Provide the [X, Y] coordinate of the cell's center where the given text is located.  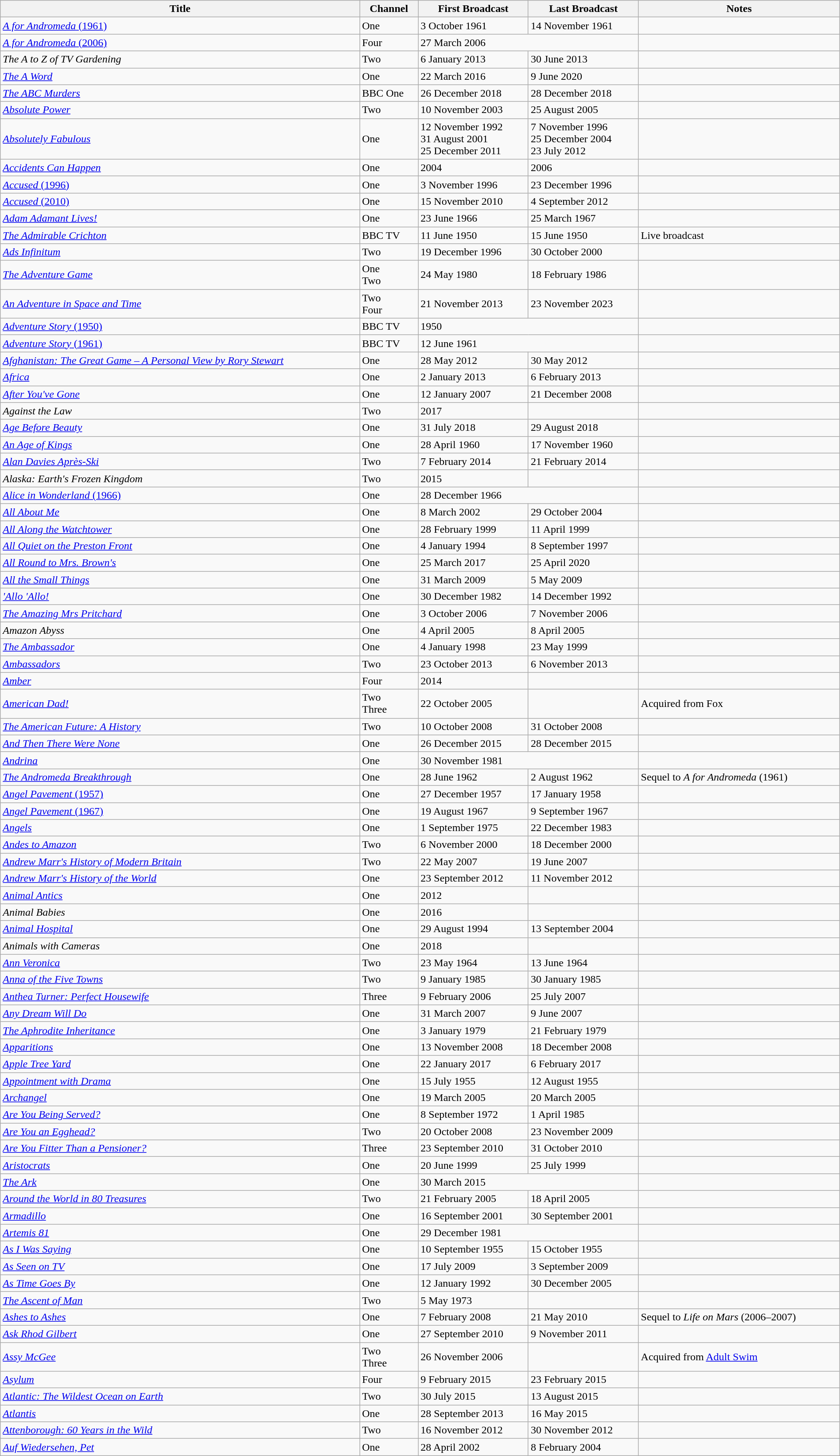
10 October 2008 [473, 726]
The Admirable Crichton [180, 235]
All About Me [180, 512]
28 April 1960 [473, 445]
18 December 2000 [583, 845]
14 November 1961 [583, 26]
17 November 1960 [583, 445]
12 January 2007 [473, 394]
Angels [180, 828]
The Ascent of Man [180, 1300]
29 October 2004 [583, 512]
Andrew Marr's History of Modern Britain [180, 862]
One Two [389, 275]
An Adventure in Space and Time [180, 304]
2014 [473, 681]
Channel [389, 9]
21 February 2005 [473, 1199]
4 January 1998 [473, 647]
28 April 2002 [473, 1447]
Attenborough: 60 Years in the Wild [180, 1430]
26 November 2006 [473, 1356]
A for Andromeda (2006) [180, 43]
Apple Tree Yard [180, 1064]
26 December 2018 [473, 93]
12 June 1961 [528, 344]
25 April 2020 [583, 563]
25 March 2017 [473, 563]
28 December 2015 [583, 743]
9 June 2020 [583, 76]
After You've Gone [180, 394]
9 February 2015 [473, 1380]
The Amazing Mrs Pritchard [180, 613]
19 December 1996 [473, 252]
16 May 2015 [583, 1413]
30 May 2012 [583, 360]
All the Small Things [180, 580]
11 November 2012 [583, 878]
23 September 2012 [473, 878]
12 November 1992 31 August 2001 25 December 2011 [473, 139]
13 November 2008 [473, 1047]
Andes to Amazon [180, 845]
28 June 1962 [473, 777]
8 April 2005 [583, 630]
17 July 2009 [473, 1266]
7 February 2008 [473, 1317]
American Dad! [180, 704]
28 December 1966 [528, 495]
Amber [180, 681]
And Then There Were None [180, 743]
'Allo 'Allo! [180, 597]
25 July 2007 [583, 996]
9 January 1985 [473, 980]
20 October 2008 [473, 1132]
9 February 2006 [473, 996]
The A to Z of TV Gardening [180, 59]
BBC One [389, 93]
21 February 2014 [583, 461]
15 October 1955 [583, 1249]
7 November 1996 25 December 2004 23 July 2012 [583, 139]
Are You an Egghead? [180, 1132]
23 November 2023 [583, 304]
Animal Babies [180, 912]
18 April 2005 [583, 1199]
Ann Veronica [180, 963]
Adventure Story (1950) [180, 327]
Any Dream Will Do [180, 1013]
28 December 2018 [583, 93]
All Round to Mrs. Brown's [180, 563]
22 October 2005 [473, 704]
6 February 2017 [583, 1064]
The Aphrodite Inheritance [180, 1030]
29 August 1994 [473, 929]
Two Four [389, 304]
11 June 1950 [473, 235]
As Seen on TV [180, 1266]
2004 [473, 168]
21 May 2010 [583, 1317]
16 September 2001 [473, 1216]
A for Andromeda (1961) [180, 26]
30 July 2015 [473, 1397]
29 December 1981 [528, 1233]
Absolutely Fabulous [180, 139]
1 April 1985 [583, 1115]
12 January 1992 [473, 1283]
30 September 2001 [583, 1216]
9 September 1967 [583, 811]
10 September 1955 [473, 1249]
30 December 2005 [583, 1283]
Auf Wiedersehen, Pet [180, 1447]
2018 [473, 946]
Anna of the Five Towns [180, 980]
23 December 1996 [583, 184]
26 December 2015 [473, 743]
27 March 2006 [528, 43]
4 September 2012 [583, 201]
Sequel to A for Andromeda (1961) [739, 777]
The Ark [180, 1182]
13 June 1964 [583, 963]
23 November 2009 [583, 1132]
14 December 1992 [583, 597]
3 October 1961 [473, 26]
Absolute Power [180, 110]
Atlantic: The Wildest Ocean on Earth [180, 1397]
The Andromeda Breakthrough [180, 777]
23 May 1999 [583, 647]
Title [180, 9]
Animal Antics [180, 895]
21 November 2013 [473, 304]
31 October 2010 [583, 1148]
8 February 2004 [583, 1447]
Adventure Story (1961) [180, 344]
23 June 1966 [473, 218]
25 March 1967 [583, 218]
Alice in Wonderland (1966) [180, 495]
The Adventure Game [180, 275]
Aristocrats [180, 1165]
1950 [528, 327]
18 December 2008 [583, 1047]
Artemis 81 [180, 1233]
Ambassadors [180, 664]
6 February 2013 [583, 377]
Ads Infinitum [180, 252]
Accused (1996) [180, 184]
31 March 2007 [473, 1013]
8 September 1972 [473, 1115]
3 October 2006 [473, 613]
30 October 2000 [583, 252]
2 August 1962 [583, 777]
1 September 1975 [473, 828]
7 February 2014 [473, 461]
22 January 2017 [473, 1064]
Animals with Cameras [180, 946]
Alaska: Earth's Frozen Kingdom [180, 478]
13 August 2015 [583, 1397]
21 December 2008 [583, 394]
2 January 2013 [473, 377]
30 December 1982 [473, 597]
Ashes to Ashes [180, 1317]
17 January 1958 [583, 794]
An Age of Kings [180, 445]
Apparitions [180, 1047]
Around the World in 80 Treasures [180, 1199]
6 November 2000 [473, 845]
2016 [473, 912]
Are You Being Served? [180, 1115]
Animal Hospital [180, 929]
5 May 2009 [583, 580]
Acquired from Adult Swim [739, 1356]
8 March 2002 [473, 512]
2017 [473, 411]
21 February 1979 [583, 1030]
As Time Goes By [180, 1283]
6 November 2013 [583, 664]
9 June 2007 [583, 1013]
Andrina [180, 760]
Against the Law [180, 411]
Anthea Turner: Perfect Housewife [180, 996]
8 September 1997 [583, 546]
15 November 2010 [473, 201]
Angel Pavement (1957) [180, 794]
Afghanistan: The Great Game – A Personal View by Rory Stewart [180, 360]
31 March 2009 [473, 580]
6 January 2013 [473, 59]
Accidents Can Happen [180, 168]
Archangel [180, 1098]
Atlantis [180, 1413]
23 September 2010 [473, 1148]
7 November 2006 [583, 613]
Armadillo [180, 1216]
3 November 1996 [473, 184]
19 June 2007 [583, 862]
5 May 1973 [473, 1300]
Sequel to Life on Mars (2006–2007) [739, 1317]
3 September 2009 [583, 1266]
30 November 2012 [583, 1430]
3 January 1979 [473, 1030]
15 June 1950 [583, 235]
30 March 2015 [528, 1182]
Are You Fitter Than a Pensioner? [180, 1148]
28 September 2013 [473, 1413]
20 March 2005 [583, 1098]
Asylum [180, 1380]
19 August 1967 [473, 811]
2015 [473, 478]
All Quiet on the Preston Front [180, 546]
15 July 1955 [473, 1081]
Appointment with Drama [180, 1081]
23 February 2015 [583, 1380]
Africa [180, 377]
Angel Pavement (1967) [180, 811]
All Along the Watchtower [180, 529]
9 November 2011 [583, 1334]
Notes [739, 9]
The American Future: A History [180, 726]
Assy McGee [180, 1356]
Live broadcast [739, 235]
29 August 2018 [583, 428]
24 May 1980 [473, 275]
10 November 2003 [473, 110]
30 January 1985 [583, 980]
Accused (2010) [180, 201]
25 July 1999 [583, 1165]
18 February 1986 [583, 275]
Adam Adamant Lives! [180, 218]
11 April 1999 [583, 529]
28 May 2012 [473, 360]
23 May 1964 [473, 963]
4 January 1994 [473, 546]
The ABC Murders [180, 93]
30 November 1981 [528, 760]
Amazon Abyss [180, 630]
2006 [583, 168]
22 May 2007 [473, 862]
The A Word [180, 76]
25 August 2005 [583, 110]
Alan Davies Après-Ski [180, 461]
27 September 2010 [473, 1334]
28 February 1999 [473, 529]
19 March 2005 [473, 1098]
2012 [473, 895]
31 October 2008 [583, 726]
16 November 2012 [473, 1430]
20 June 1999 [473, 1165]
Last Broadcast [583, 9]
31 July 2018 [473, 428]
22 December 1983 [583, 828]
Age Before Beauty [180, 428]
Andrew Marr's History of the World [180, 878]
Ask Rhod Gilbert [180, 1334]
27 December 1957 [473, 794]
23 October 2013 [473, 664]
4 April 2005 [473, 630]
The Ambassador [180, 647]
Acquired from Fox [739, 704]
12 August 1955 [583, 1081]
First Broadcast [473, 9]
30 June 2013 [583, 59]
As I Was Saying [180, 1249]
22 March 2016 [473, 76]
13 September 2004 [583, 929]
